For the text-containing cell, return its midpoint in (X, Y) coordinate format. 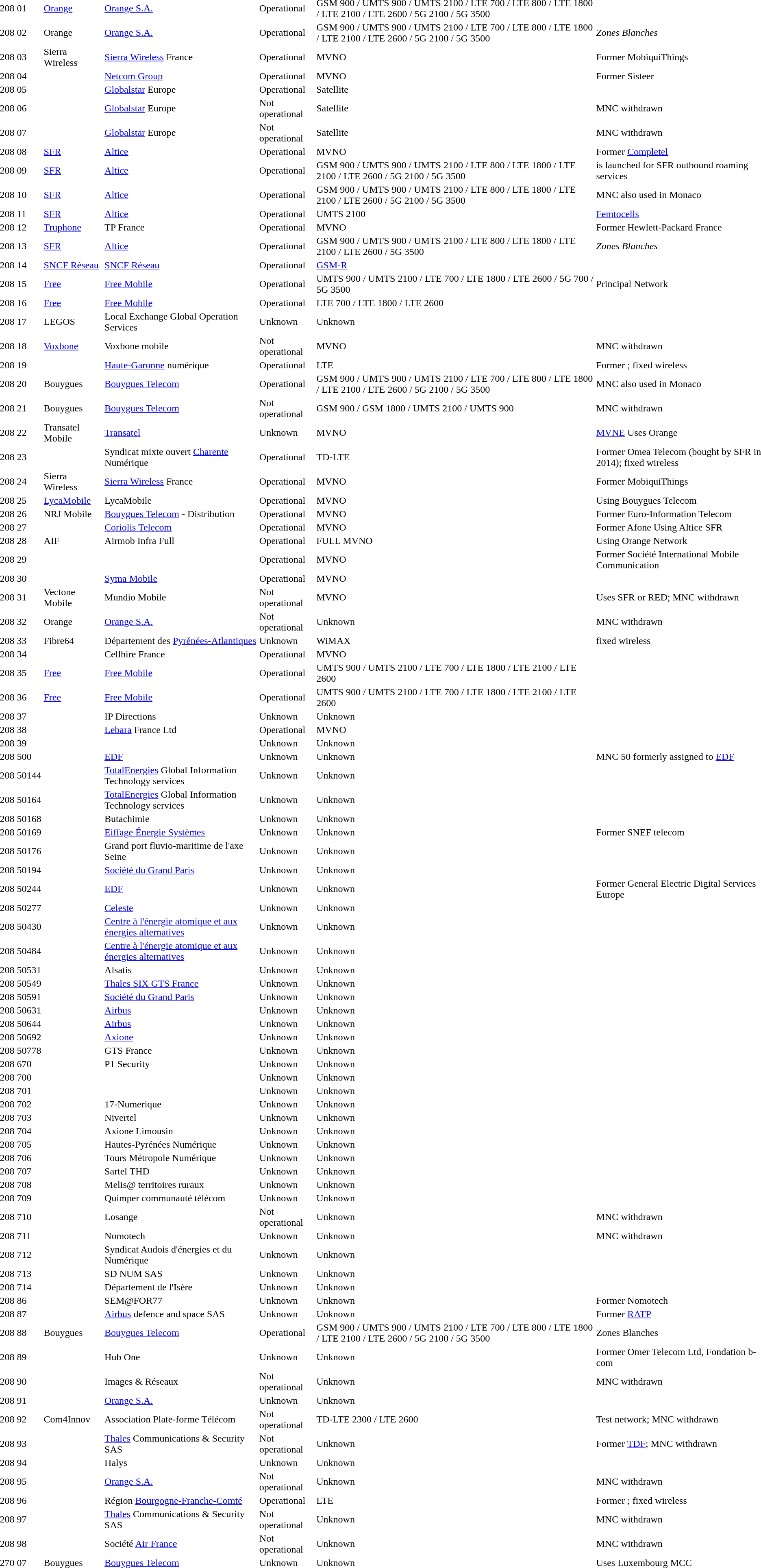
31 (29, 598)
Département de l'Isère (181, 1287)
GTS France (181, 1050)
12 (29, 227)
Grand port fluvio-maritime de l'axe Seine (181, 851)
28 (29, 541)
32 (29, 622)
Nomotech (181, 1236)
Département des Pyrénées-Atlantiques (181, 641)
707 (29, 1171)
06 (29, 108)
50549 (29, 983)
11 (29, 214)
15 (29, 284)
NRJ Mobile (73, 514)
UMTS 900 / UMTS 2100 / LTE 700 / LTE 1800 / LTE 2600 / 5G 700 / 5G 3500 (455, 284)
09 (29, 171)
38 (29, 730)
03 (29, 57)
50244 (29, 889)
Haute-Garonne numérique (181, 365)
20 (29, 384)
Société Air France (181, 1544)
50194 (29, 870)
GSM-R (455, 265)
92 (29, 1420)
Axione (181, 1037)
Transatel (181, 433)
Halys (181, 1463)
Syndicat Audois d'énergies et du Numérique (181, 1255)
36 (29, 698)
35 (29, 673)
50591 (29, 997)
14 (29, 265)
SD NUM SAS (181, 1274)
Tours Métropole Numérique (181, 1158)
25 (29, 500)
Celeste (181, 908)
Mundio Mobile (181, 598)
94 (29, 1463)
Nivertel (181, 1118)
50631 (29, 1010)
29 (29, 559)
34 (29, 654)
27 (29, 527)
Syndicat mixte ouvert Charente Numérique (181, 457)
50176 (29, 851)
714 (29, 1287)
LEGOS (73, 322)
93 (29, 1444)
50531 (29, 970)
Bouygues Telecom - Distribution (181, 514)
Airbus defence and space SAS (181, 1314)
50692 (29, 1037)
05 (29, 89)
702 (29, 1104)
500 (29, 757)
02 (29, 33)
39 (29, 743)
Hub One (181, 1357)
708 (29, 1185)
Transatel Mobile (73, 433)
87 (29, 1314)
Hautes-Pyrénées Numérique (181, 1144)
710 (29, 1217)
Fibre64 (73, 641)
705 (29, 1144)
FULL MVNO (455, 541)
26 (29, 514)
89 (29, 1357)
50168 (29, 819)
23 (29, 457)
Melis@ territoires ruraux (181, 1185)
TD-LTE (455, 457)
50169 (29, 832)
17 (29, 322)
712 (29, 1255)
701 (29, 1091)
Airmob Infra Full (181, 541)
Netcom Group (181, 76)
Com4Innov (73, 1420)
10 (29, 195)
Vectone Mobile (73, 598)
SEM@FOR77 (181, 1301)
P1 Security (181, 1064)
95 (29, 1481)
Losange (181, 1217)
50644 (29, 1024)
08 (29, 152)
TD-LTE 2300 / LTE 2600 (455, 1420)
Images & Réseaux (181, 1381)
GSM 900 / UMTS 900 / UMTS 2100 / LTE 800 / LTE 1800 / LTE 2100 / LTE 2600 / 5G 3500 (455, 246)
18 (29, 346)
Butachimie (181, 819)
37 (29, 716)
17-Numerique (181, 1104)
700 (29, 1077)
Local Exchange Global Operation Services (181, 322)
Truphone (73, 227)
50778 (29, 1050)
86 (29, 1301)
Coriolis Telecom (181, 527)
88 (29, 1333)
Syma Mobile (181, 578)
709 (29, 1198)
Cellhire France (181, 654)
706 (29, 1158)
670 (29, 1064)
Quimper communauté télécom (181, 1198)
97 (29, 1520)
Axione Limousin (181, 1131)
07 (29, 133)
711 (29, 1236)
TP France (181, 227)
90 (29, 1381)
Lebara France Ltd (181, 730)
30 (29, 578)
19 (29, 365)
22 (29, 433)
Sartel THD (181, 1171)
703 (29, 1118)
16 (29, 303)
Association Plate-forme Télécom (181, 1420)
Alsatis (181, 970)
Voxbone mobile (181, 346)
50164 (29, 800)
LTE 700 / LTE 1800 / LTE 2600 (455, 303)
713 (29, 1274)
704 (29, 1131)
WiMAX (455, 641)
50484 (29, 951)
91 (29, 1401)
33 (29, 641)
Voxbone (73, 346)
IP Directions (181, 716)
96 (29, 1501)
50144 (29, 776)
24 (29, 481)
Thales SIX GTS France (181, 983)
04 (29, 76)
13 (29, 246)
21 (29, 408)
50430 (29, 927)
Région Bourgogne-Franche-Comté (181, 1501)
AIF (73, 541)
98 (29, 1544)
Eiffage Énergie Systèmes (181, 832)
50277 (29, 908)
UMTS 2100 (455, 214)
GSM 900 / GSM 1800 / UMTS 2100 / UMTS 900 (455, 408)
